Output the [X, Y] coordinate of the center of the cell containing the given text.  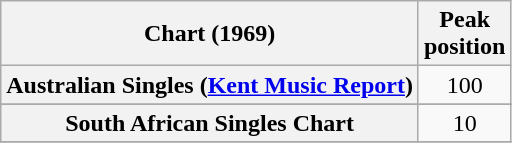
South African Singles Chart [210, 123]
Peakposition [464, 34]
100 [464, 85]
Australian Singles (Kent Music Report) [210, 85]
10 [464, 123]
Chart (1969) [210, 34]
